From the cell containing the given text, extract its center point as [x, y] coordinate. 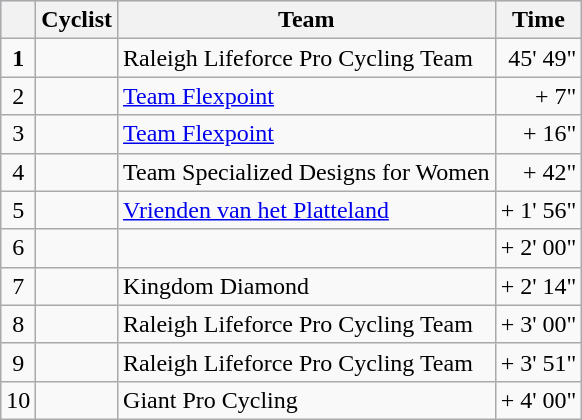
9 [18, 362]
4 [18, 172]
+ 1' 56" [538, 210]
2 [18, 96]
+ 2' 14" [538, 286]
Cyclist [77, 20]
5 [18, 210]
8 [18, 324]
1 [18, 58]
Time [538, 20]
Team [307, 20]
+ 4' 00" [538, 400]
7 [18, 286]
Giant Pro Cycling [307, 400]
+ 42" [538, 172]
6 [18, 248]
+ 2' 00" [538, 248]
+ 16" [538, 134]
Team Specialized Designs for Women [307, 172]
10 [18, 400]
+ 3' 00" [538, 324]
+ 7" [538, 96]
3 [18, 134]
+ 3' 51" [538, 362]
Vrienden van het Platteland [307, 210]
45' 49" [538, 58]
Kingdom Diamond [307, 286]
